Find where the given text appears and provide that cell's center as (x, y) coordinate. 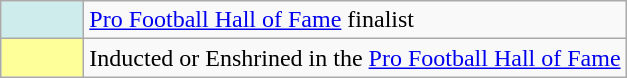
Pro Football Hall of Fame finalist (355, 20)
Inducted or Enshrined in the Pro Football Hall of Fame (355, 58)
